Locate the cell with the specified text and output its [X, Y] center coordinate. 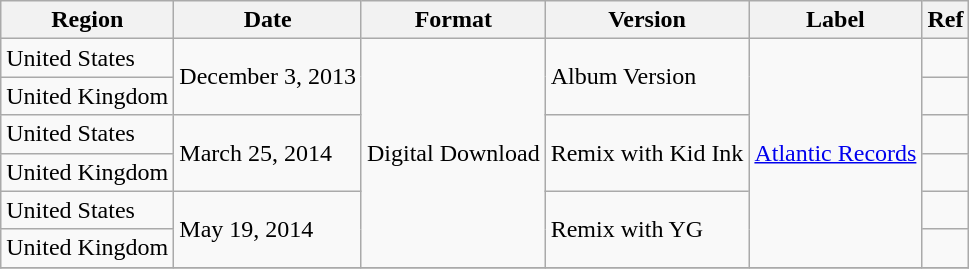
Date [268, 20]
Album Version [647, 77]
Digital Download [453, 153]
Label [836, 20]
Format [453, 20]
Remix with Kid Ink [647, 153]
Atlantic Records [836, 153]
Version [647, 20]
Remix with YG [647, 229]
May 19, 2014 [268, 229]
March 25, 2014 [268, 153]
Ref [946, 20]
Region [88, 20]
December 3, 2013 [268, 77]
